Scan for the cell matching the given text and deliver its (x, y) coordinate at center. 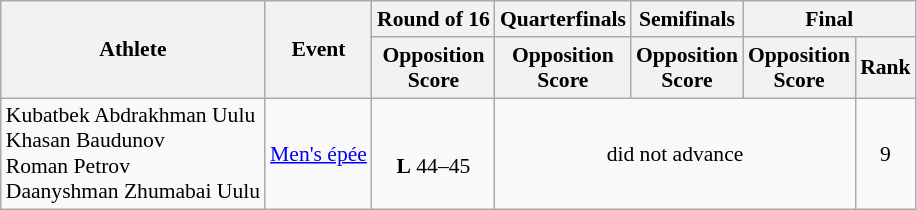
Athlete (133, 50)
Men's épée (318, 154)
did not advance (675, 154)
Rank (886, 68)
9 (886, 154)
Event (318, 50)
Quarterfinals (563, 19)
Kubatbek Abdrakhman UuluKhasan BaudunovRoman PetrovDaanyshman Zhumabai Uulu (133, 154)
Final (830, 19)
Round of 16 (434, 19)
Semifinals (687, 19)
L 44–45 (434, 154)
